Capture the cell that displays the provided text and extract its (x, y) central coordinate. 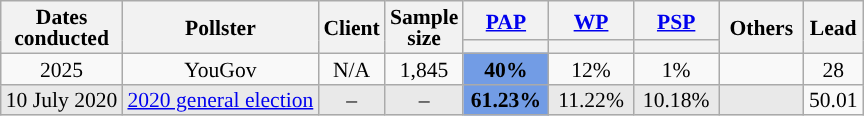
Client (351, 27)
2025 (62, 68)
10 July 2020 (62, 100)
Pollster (220, 27)
10.18% (676, 100)
Lead (834, 27)
Others (762, 27)
12% (590, 68)
N/A (351, 68)
WP (590, 20)
28 (834, 68)
2020 general election (220, 100)
PAP (506, 20)
1% (676, 68)
Datesconducted (62, 27)
50.01 (834, 100)
11.22% (590, 100)
YouGov (220, 68)
61.23% (506, 100)
40% (506, 68)
PSP (676, 20)
1,845 (424, 68)
Samplesize (424, 27)
